Identify which cell holds the provided text, then report its [X, Y] central coordinate. 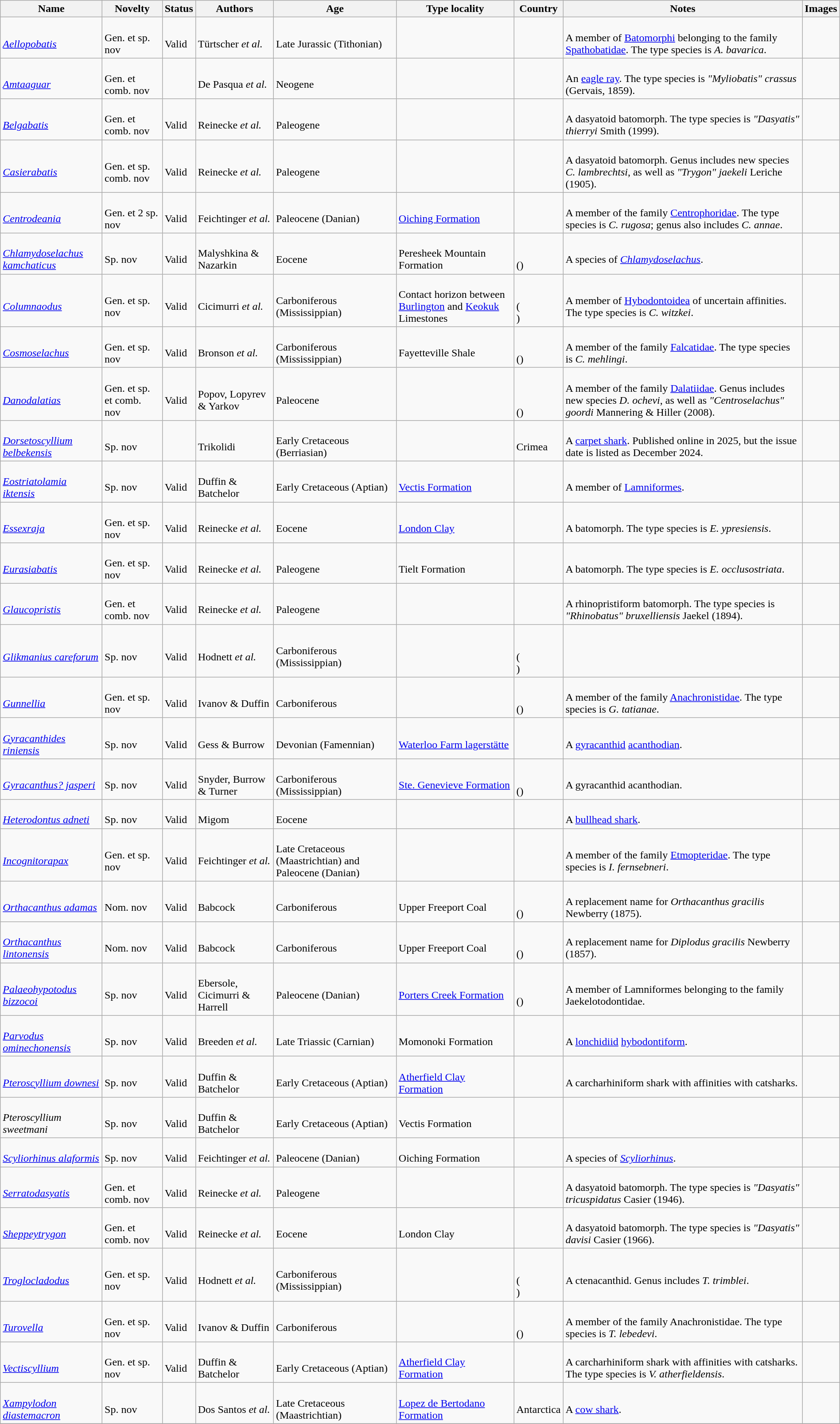
A member of the family Anachronistidae. The type species is G. tatianae. [683, 698]
Eostriatolamia iktensis [51, 481]
Migom [234, 814]
Dos Santos et al. [234, 1403]
Gess & Burrow [234, 738]
A dasyatoid batomorph. The type species is "Dasyatis" thierryi Smith (1999). [683, 119]
Pteroscyllium downesi [51, 1077]
Bronson et al. [234, 347]
A member of Batomorphi belonging to the family Spathobatidae. The type species is A. bavarica. [683, 38]
Eurasiabatis [51, 563]
Amtaaguar [51, 78]
Late Cretaceous (Maastrichtian) and Paleocene (Danian) [335, 854]
Palaeohypotodus bizzocoi [51, 989]
Snyder, Burrow & Turner [234, 779]
Late Cretaceous (Maastrichtian) [335, 1403]
Gen. et 2 sp. nov [132, 213]
Late Jurassic (Tithonian) [335, 38]
A member of Hybodontoidea of uncertain affinities. The type species is C. witzkei. [683, 300]
Pteroscyllium sweetmani [51, 1117]
Gyracanthides riniensis [51, 738]
Authors [234, 9]
Gyracanthus? jasperi [51, 779]
Malyshkina & Nazarkin [234, 254]
Late Triassic (Carnian) [335, 1036]
A species of Scyliorhinus. [683, 1152]
A member of the family Centrophoridae. The type species is C. rugosa; genus also includes C. annae. [683, 213]
A ctenacanthid. Genus includes T. trimblei. [683, 1275]
Belgabatis [51, 119]
Centrodeania [51, 213]
Images [821, 9]
Danodalatias [51, 394]
Vectiscyllium [51, 1362]
Glaucopristis [51, 604]
A member of the family Dalatiidae. Genus includes new species D. ochevi, as well as "Centroselachus" goordi Mannering & Hiller (2008). [683, 394]
De Pasqua et al. [234, 78]
Xampylodon diastemacron [51, 1403]
Peresheek Mountain Formation [455, 254]
Age [335, 9]
Gen. et sp. et comb. nov [132, 394]
A cow shark. [683, 1403]
Troglocladodus [51, 1275]
Ste. Genevieve Formation [455, 779]
Early Cretaceous (Berriasian) [335, 441]
Chlamydoselachus kamchaticus [51, 254]
A batomorph. The type species is E. ypresiensis. [683, 522]
Neogene [335, 78]
Orthacanthus adamas [51, 901]
A lonchidiid hybodontiform. [683, 1036]
Paleocene [335, 394]
A member of Lamniformes. [683, 481]
A carcharhiniform shark with affinities with catsharks. [683, 1077]
A member of the family Anachronistidae. The type species is T. lebedevi. [683, 1322]
Glikmanius careforum [51, 651]
Status [179, 9]
A batomorph. The type species is E. occlusostriata. [683, 563]
A dasyatoid batomorph. Genus includes new species C. lambrechtsi, as well as "Trygon" jaekeli Leriche (1905). [683, 166]
Scyliorhinus alaformis [51, 1152]
A replacement name for Diplodus gracilis Newberry (1857). [683, 942]
Momonoki Formation [455, 1036]
A bullhead shark. [683, 814]
Cosmoselachus [51, 347]
Novelty [132, 9]
Aellopobatis [51, 38]
A carcharhiniform shark with affinities with catsharks. The type species is V. atherfieldensis. [683, 1362]
Casierabatis [51, 166]
A carpet shark. Published online in 2025, but the issue date is listed as December 2024. [683, 441]
A member of the family Etmopteridae. The type species is I. fernsebneri. [683, 854]
A dasyatoid batomorph. The type species is "Dasyatis" davisi Casier (1966). [683, 1228]
Dorsetoscyllium belbekensis [51, 441]
Gunnellia [51, 698]
Cicimurri et al. [234, 300]
Incognitorapax [51, 854]
A member of the family Falcatidae. The type species is C. mehlingi. [683, 347]
Gen. et sp. comb. nov [132, 166]
Waterloo Farm lagerstätte [455, 738]
Crimea [539, 441]
Columnaodus [51, 300]
A species of Chlamydoselachus. [683, 254]
Devonian (Famennian) [335, 738]
Notes [683, 9]
Porters Creek Formation [455, 989]
Trikolidi [234, 441]
Sheppeytrygon [51, 1228]
Orthacanthus lintonensis [51, 942]
An eagle ray. The type species is "Myliobatis" crassus (Gervais, 1859). [683, 78]
Name [51, 9]
Country [539, 9]
Breeden et al. [234, 1036]
Turovella [51, 1322]
Türtscher et al. [234, 38]
A dasyatoid batomorph. The type species is "Dasyatis" tricuspidatus Casier (1946). [683, 1187]
Parvodus ominechonensis [51, 1036]
Tielt Formation [455, 563]
Essexraja [51, 522]
A member of Lamniformes belonging to the family Jaekelotodontidae. [683, 989]
Ebersole, Cicimurri & Harrell [234, 989]
A replacement name for Orthacanthus gracilis Newberry (1875). [683, 901]
A rhinopristiform batomorph. The type species is "Rhinobatus" bruxelliensis Jaekel (1894). [683, 604]
Serratodasyatis [51, 1187]
Contact horizon between Burlington and Keokuk Limestones [455, 300]
Lopez de Bertodano Formation [455, 1403]
Antarctica [539, 1403]
Fayetteville Shale [455, 347]
Heterodontus adneti [51, 814]
Popov, Lopyrev & Yarkov [234, 394]
Type locality [455, 9]
